Find where the given text appears and provide that cell's center as [X, Y] coordinate. 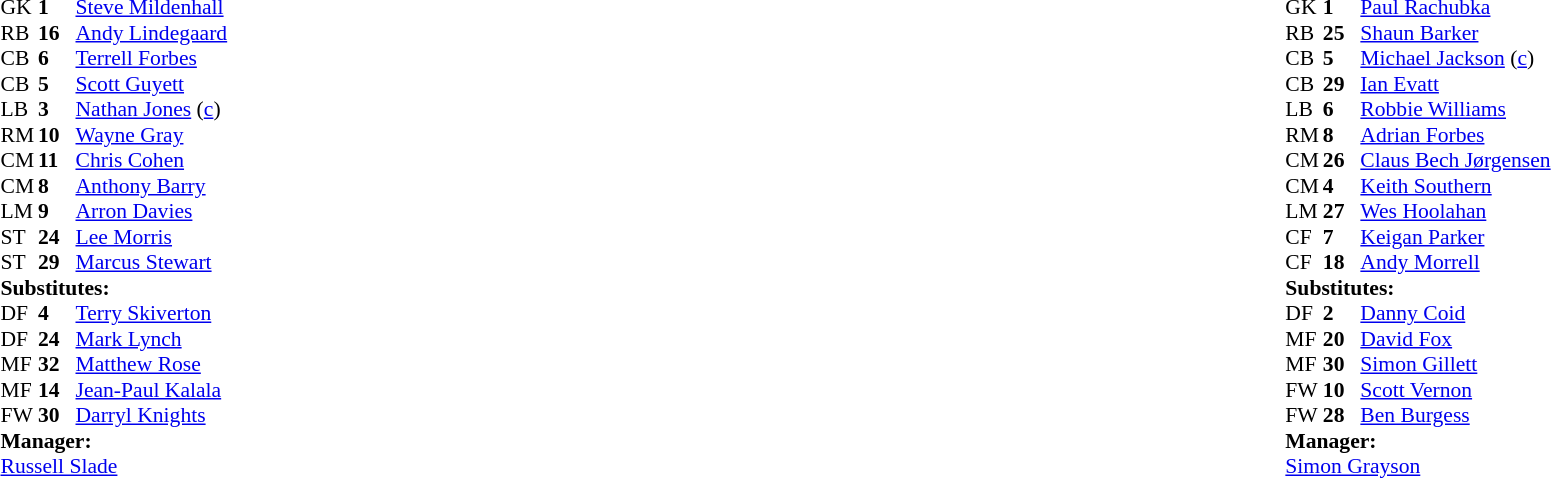
Andy Morrell [1455, 263]
Nathan Jones (c) [152, 109]
Lee Morris [152, 237]
Jean-Paul Kalala [152, 390]
Claus Bech Jørgensen [1455, 161]
28 [1342, 415]
Darryl Knights [152, 415]
7 [1342, 237]
Chris Cohen [152, 161]
Wes Hoolahan [1455, 211]
Mark Lynch [152, 339]
Keigan Parker [1455, 237]
32 [57, 365]
Marcus Stewart [152, 263]
25 [1342, 33]
Terrell Forbes [152, 59]
3 [57, 109]
Simon Gillett [1455, 365]
Scott Vernon [1455, 390]
Ian Evatt [1455, 84]
Robbie Williams [1455, 109]
Wayne Gray [152, 135]
2 [1342, 313]
Matthew Rose [152, 365]
20 [1342, 339]
Adrian Forbes [1455, 135]
David Fox [1455, 339]
27 [1342, 211]
9 [57, 211]
26 [1342, 161]
Terry Skiverton [152, 313]
14 [57, 390]
Keith Southern [1455, 186]
Anthony Barry [152, 186]
16 [57, 33]
Andy Lindegaard [152, 33]
Ben Burgess [1455, 415]
Shaun Barker [1455, 33]
Scott Guyett [152, 84]
Arron Davies [152, 211]
11 [57, 161]
Danny Coid [1455, 313]
Michael Jackson (c) [1455, 59]
18 [1342, 263]
